Return [x, y] of the center of cell containing provided text 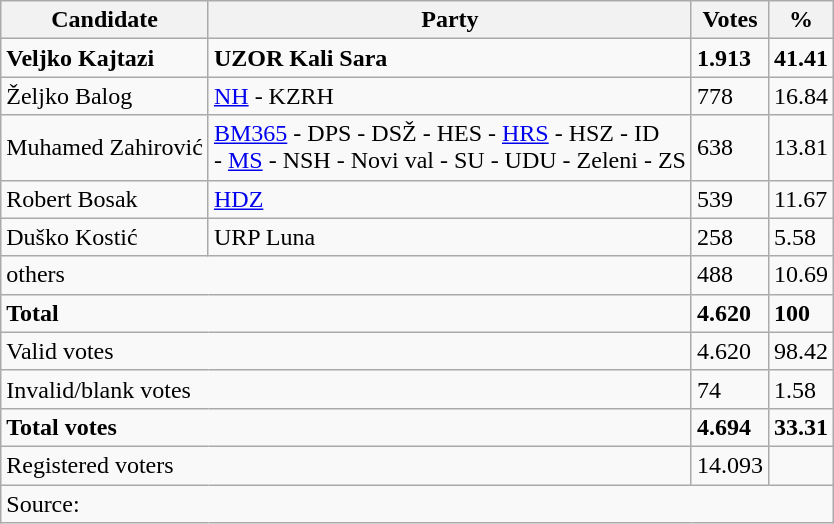
others [346, 275]
13.81 [802, 148]
Invalid/blank votes [346, 389]
638 [730, 148]
100 [802, 313]
16.84 [802, 96]
Total [346, 313]
Duško Kostić [105, 237]
488 [730, 275]
74 [730, 389]
HDZ [450, 199]
Votes [730, 20]
URP Luna [450, 237]
258 [730, 237]
Muhamed Zahirović [105, 148]
Željko Balog [105, 96]
Candidate [105, 20]
33.31 [802, 427]
BM365 - DPS - DSŽ - HES - HRS - HSZ - ID- MS - NSH - Novi val - SU - UDU - Zeleni - ZS [450, 148]
41.41 [802, 58]
% [802, 20]
1.913 [730, 58]
Party [450, 20]
10.69 [802, 275]
14.093 [730, 465]
Total votes [346, 427]
Source: [418, 503]
539 [730, 199]
UZOR Kali Sara [450, 58]
98.42 [802, 351]
Registered voters [346, 465]
1.58 [802, 389]
11.67 [802, 199]
778 [730, 96]
5.58 [802, 237]
Valid votes [346, 351]
4.694 [730, 427]
NH - KZRH [450, 96]
Robert Bosak [105, 199]
Veljko Kajtazi [105, 58]
